Locate the cell with the specified text and output its (X, Y) center coordinate. 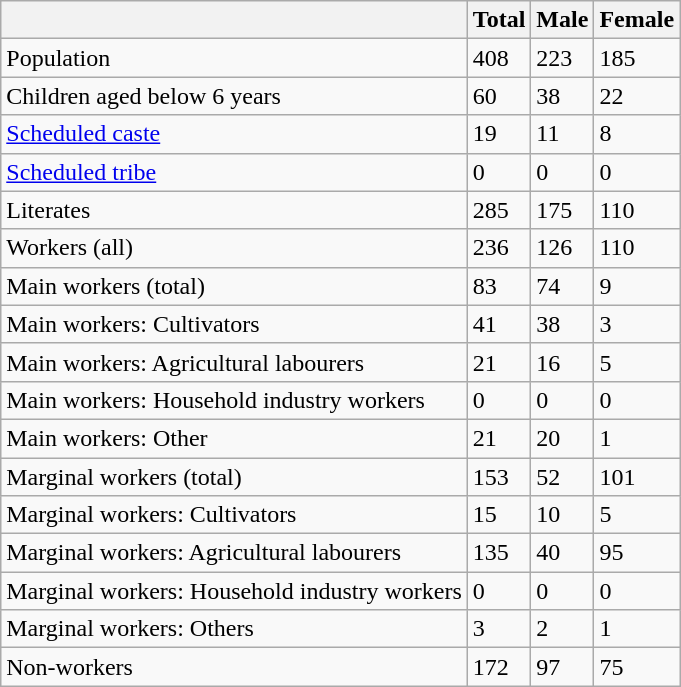
Non-workers (234, 667)
135 (499, 553)
20 (562, 438)
41 (499, 324)
Main workers: Other (234, 438)
40 (562, 553)
83 (499, 286)
153 (499, 477)
60 (499, 96)
52 (562, 477)
10 (562, 515)
75 (637, 667)
16 (562, 362)
Main workers: Household industry workers (234, 400)
172 (499, 667)
Marginal workers: Household industry workers (234, 591)
22 (637, 96)
126 (562, 248)
175 (562, 210)
Marginal workers: Cultivators (234, 515)
Main workers: Cultivators (234, 324)
Children aged below 6 years (234, 96)
101 (637, 477)
Female (637, 20)
74 (562, 286)
Main workers: Agricultural labourers (234, 362)
Main workers (total) (234, 286)
Marginal workers: Others (234, 629)
408 (499, 58)
2 (562, 629)
Literates (234, 210)
Population (234, 58)
95 (637, 553)
11 (562, 134)
185 (637, 58)
Male (562, 20)
285 (499, 210)
Marginal workers: Agricultural labourers (234, 553)
Workers (all) (234, 248)
236 (499, 248)
Scheduled caste (234, 134)
223 (562, 58)
97 (562, 667)
8 (637, 134)
15 (499, 515)
Marginal workers (total) (234, 477)
19 (499, 134)
Scheduled tribe (234, 172)
9 (637, 286)
Total (499, 20)
